Determine the [x, y] coordinate at the center of the cell enclosing the given text.  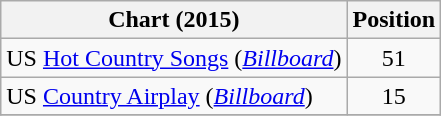
15 [394, 96]
Chart (2015) [174, 20]
US Hot Country Songs (Billboard) [174, 58]
51 [394, 58]
US Country Airplay (Billboard) [174, 96]
Position [394, 20]
